Detect which cell encompasses the target text, then output its [x, y] center coordinate. 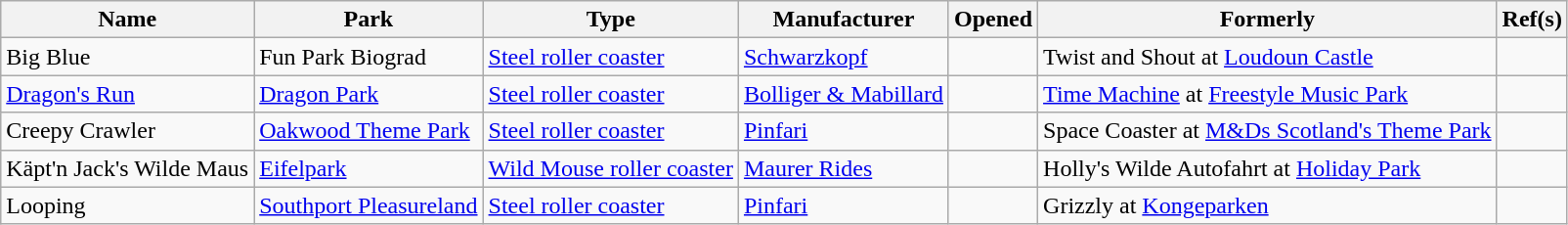
Creepy Crawler [127, 131]
Grizzly at Kongeparken [1268, 205]
Space Coaster at M&Ds Scotland's Theme Park [1268, 131]
Holly's Wilde Autofahrt at Holiday Park [1268, 168]
Type [610, 20]
Time Machine at Freestyle Music Park [1268, 94]
Schwarzkopf [843, 57]
Dragon's Run [127, 94]
Name [127, 20]
Fun Park Biograd [369, 57]
Bolliger & Mabillard [843, 94]
Wild Mouse roller coaster [610, 168]
Ref(s) [1532, 20]
Eifelpark [369, 168]
Käpt'n Jack's Wilde Maus [127, 168]
Southport Pleasureland [369, 205]
Looping [127, 205]
Twist and Shout at Loudoun Castle [1268, 57]
Big Blue [127, 57]
Manufacturer [843, 20]
Maurer Rides [843, 168]
Dragon Park [369, 94]
Park [369, 20]
Oakwood Theme Park [369, 131]
Opened [993, 20]
Formerly [1268, 20]
